Scan for the cell matching the given text and deliver its [x, y] coordinate at center. 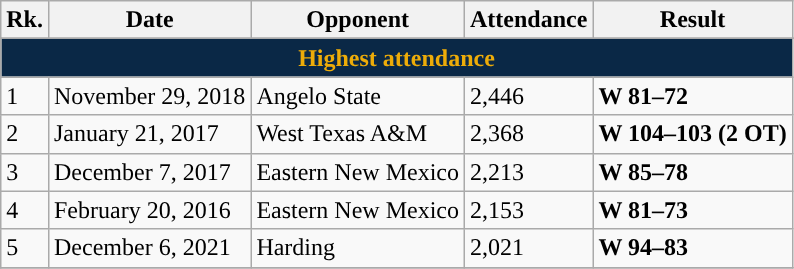
Attendance [529, 20]
W 104–103 (2 OT) [692, 134]
Harding [358, 248]
3 [25, 172]
1 [25, 96]
2,021 [529, 248]
W 85–78 [692, 172]
W 81–73 [692, 210]
4 [25, 210]
January 21, 2017 [149, 134]
Angelo State [358, 96]
Result [692, 20]
West Texas A&M [358, 134]
Highest attendance [396, 58]
Rk. [25, 20]
2,446 [529, 96]
2 [25, 134]
December 7, 2017 [149, 172]
Date [149, 20]
November 29, 2018 [149, 96]
2,213 [529, 172]
February 20, 2016 [149, 210]
2,153 [529, 210]
Opponent [358, 20]
December 6, 2021 [149, 248]
W 81–72 [692, 96]
W 94–83 [692, 248]
2,368 [529, 134]
5 [25, 248]
